Return the [X, Y] coordinate for the center point of the cell that contains the specified text.  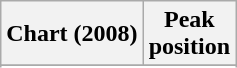
Peakposition [189, 34]
Chart (2008) [72, 34]
